Determine the [x, y] coordinate at the center of the cell enclosing the given text.  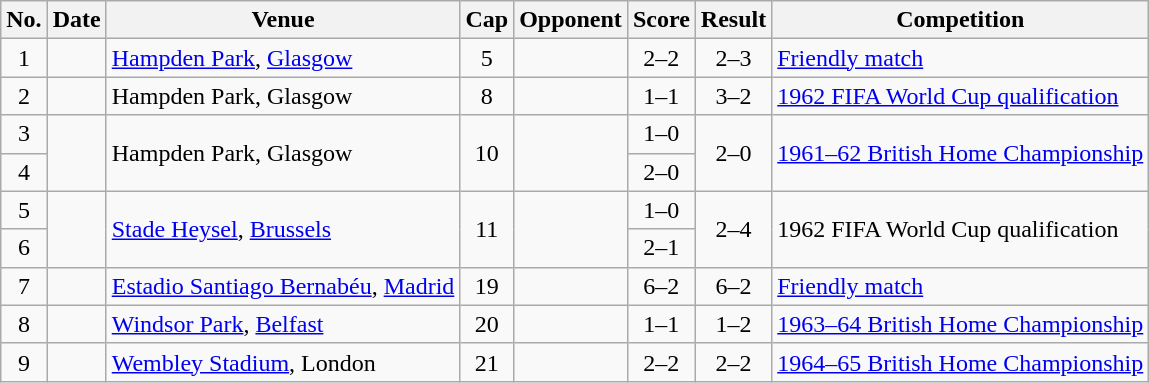
Date [76, 20]
1–2 [733, 324]
3–2 [733, 96]
1964–65 British Home Championship [960, 362]
2 [24, 96]
19 [487, 286]
Cap [487, 20]
10 [487, 153]
Windsor Park, Belfast [283, 324]
9 [24, 362]
2–3 [733, 58]
4 [24, 172]
Score [661, 20]
11 [487, 229]
Stade Heysel, Brussels [283, 229]
7 [24, 286]
21 [487, 362]
1963–64 British Home Championship [960, 324]
Wembley Stadium, London [283, 362]
2–1 [661, 248]
6 [24, 248]
1961–62 British Home Championship [960, 153]
20 [487, 324]
2–4 [733, 229]
Result [733, 20]
Venue [283, 20]
Estadio Santiago Bernabéu, Madrid [283, 286]
Opponent [571, 20]
3 [24, 134]
1 [24, 58]
No. [24, 20]
Competition [960, 20]
